Return the [X, Y] coordinate for the center point of the cell that contains the specified text.  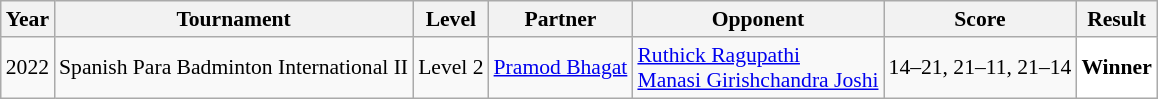
Year [28, 19]
14–21, 21–11, 21–14 [980, 68]
Spanish Para Badminton International II [234, 68]
Level 2 [450, 68]
Ruthick Ragupathi Manasi Girishchandra Joshi [758, 68]
Tournament [234, 19]
Score [980, 19]
2022 [28, 68]
Opponent [758, 19]
Partner [561, 19]
Winner [1116, 68]
Level [450, 19]
Result [1116, 19]
Pramod Bhagat [561, 68]
